For the text-containing cell, return its midpoint in (X, Y) coordinate format. 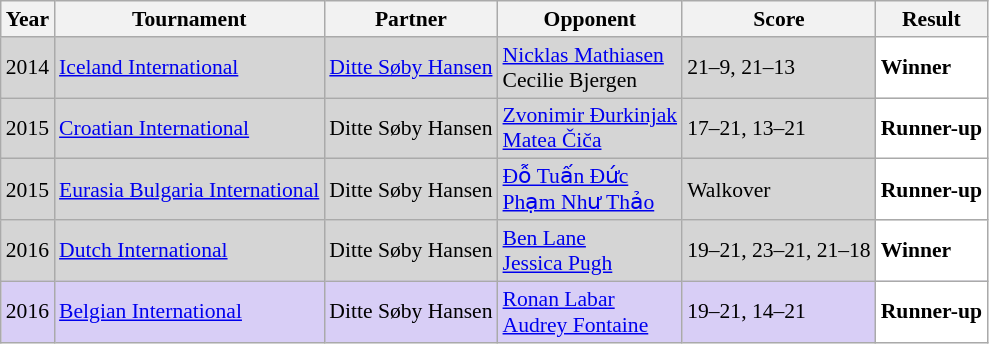
Croatian International (189, 128)
Partner (410, 19)
Year (28, 19)
Belgian International (189, 312)
Ronan Labar Audrey Fontaine (590, 312)
Zvonimir Đurkinjak Matea Čiča (590, 128)
Tournament (189, 19)
17–21, 13–21 (779, 128)
Eurasia Bulgaria International (189, 190)
19–21, 14–21 (779, 312)
19–21, 23–21, 21–18 (779, 250)
Dutch International (189, 250)
21–9, 21–13 (779, 68)
Opponent (590, 19)
Walkover (779, 190)
Iceland International (189, 68)
Ben Lane Jessica Pugh (590, 250)
Đỗ Tuấn Đức Phạm Như Thảo (590, 190)
Nicklas Mathiasen Cecilie Bjergen (590, 68)
Score (779, 19)
2014 (28, 68)
Result (932, 19)
